Locate the cell with the specified text and output its (X, Y) center coordinate. 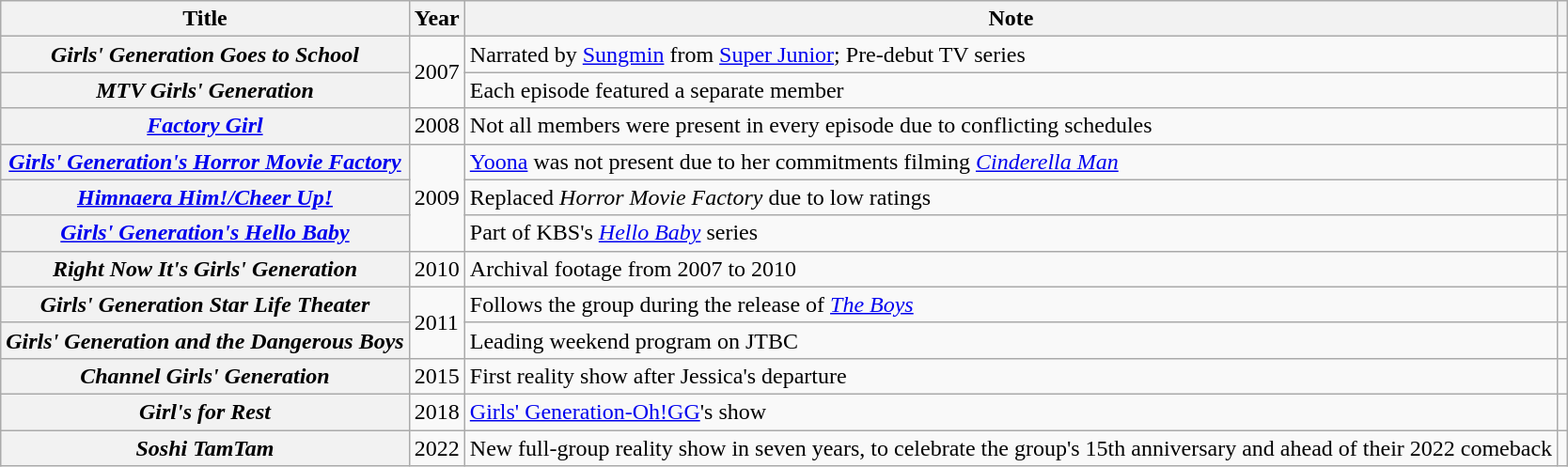
2018 (436, 412)
Girl's for Rest (205, 412)
2007 (436, 72)
Leading weekend program on JTBC (1011, 340)
Archival footage from 2007 to 2010 (1011, 269)
2015 (436, 376)
Note (1011, 19)
Year (436, 19)
First reality show after Jessica's departure (1011, 376)
Girls' Generation Goes to School (205, 54)
Girls' Generation and the Dangerous Boys (205, 340)
2008 (436, 126)
Right Now It's Girls' Generation (205, 269)
Girls' Generation-Oh!GG's show (1011, 412)
2009 (436, 197)
Girls' Generation's Hello Baby (205, 233)
Himnaera Him!/Cheer Up! (205, 197)
Girls' Generation Star Life Theater (205, 304)
New full-group reality show in seven years, to celebrate the group's 15th anniversary and ahead of their 2022 comeback (1011, 448)
Channel Girls' Generation (205, 376)
Part of KBS's Hello Baby series (1011, 233)
Yoona was not present due to her commitments filming Cinderella Man (1011, 162)
Soshi TamTam (205, 448)
Title (205, 19)
Girls' Generation's Horror Movie Factory (205, 162)
Follows the group during the release of The Boys (1011, 304)
Not all members were present in every episode due to conflicting schedules (1011, 126)
Narrated by Sungmin from Super Junior; Pre-debut TV series (1011, 54)
MTV Girls' Generation (205, 90)
Replaced Horror Movie Factory due to low ratings (1011, 197)
Factory Girl (205, 126)
2011 (436, 322)
Each episode featured a separate member (1011, 90)
2022 (436, 448)
2010 (436, 269)
